Find where the given text appears and provide that cell's center as (x, y) coordinate. 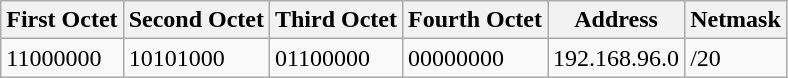
Address (616, 20)
11000000 (62, 58)
10101000 (196, 58)
/20 (736, 58)
192.168.96.0 (616, 58)
Netmask (736, 20)
Third Octet (336, 20)
01100000 (336, 58)
First Octet (62, 20)
Fourth Octet (476, 20)
00000000 (476, 58)
Second Octet (196, 20)
